Determine the [X, Y] coordinate at the center of the cell enclosing the given text.  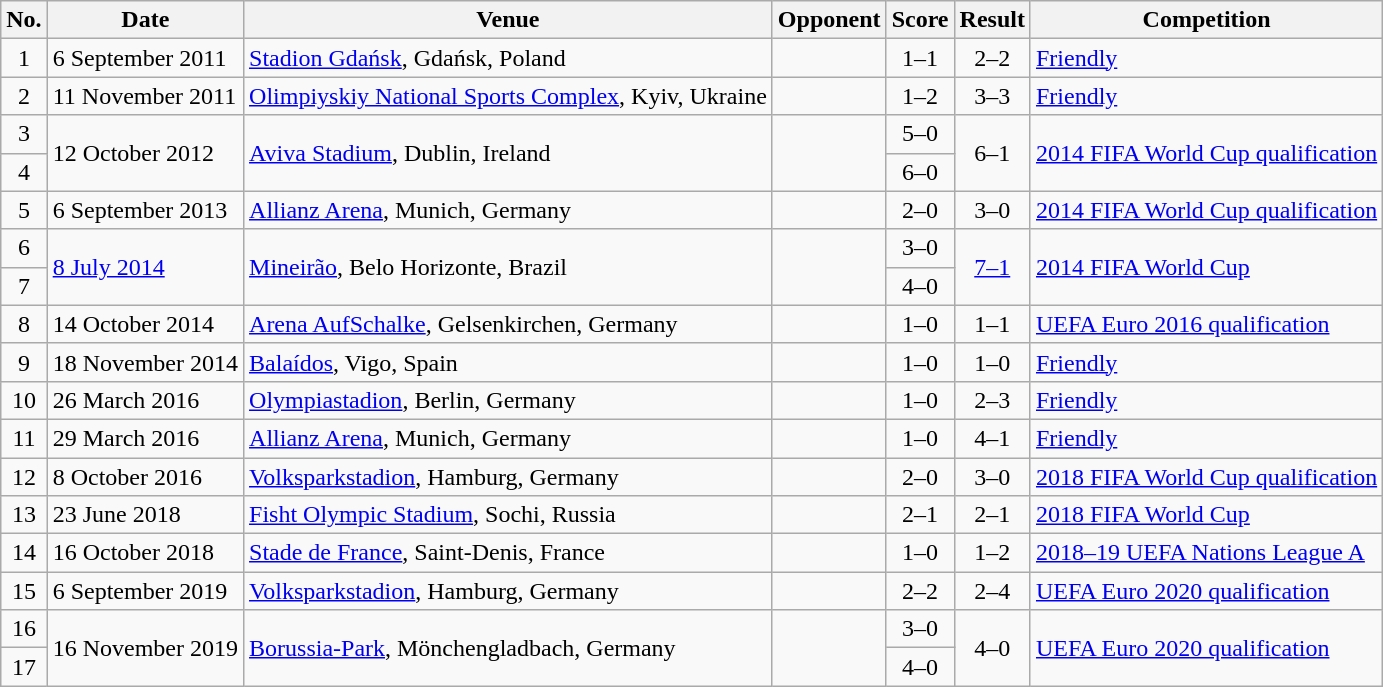
Olimpiyskiy National Sports Complex, Kyiv, Ukraine [508, 96]
8 October 2016 [145, 477]
7 [24, 286]
4–1 [992, 438]
2 [24, 96]
11 [24, 438]
14 [24, 553]
Balaídos, Vigo, Spain [508, 362]
Arena AufSchalke, Gelsenkirchen, Germany [508, 324]
6 September 2011 [145, 58]
Score [920, 20]
Opponent [829, 20]
10 [24, 400]
6 September 2019 [145, 591]
29 March 2016 [145, 438]
6–1 [992, 153]
13 [24, 515]
6–0 [920, 172]
Venue [508, 20]
12 [24, 477]
12 October 2012 [145, 153]
Stade de France, Saint-Denis, France [508, 553]
Olympiastadion, Berlin, Germany [508, 400]
11 November 2011 [145, 96]
Borussia-Park, Mönchengladbach, Germany [508, 648]
Fisht Olympic Stadium, Sochi, Russia [508, 515]
17 [24, 667]
2018–19 UEFA Nations League A [1206, 553]
16 October 2018 [145, 553]
8 [24, 324]
1 [24, 58]
5 [24, 210]
18 November 2014 [145, 362]
9 [24, 362]
Mineirão, Belo Horizonte, Brazil [508, 267]
Aviva Stadium, Dublin, Ireland [508, 153]
2–3 [992, 400]
2014 FIFA World Cup [1206, 267]
14 October 2014 [145, 324]
No. [24, 20]
Result [992, 20]
16 November 2019 [145, 648]
3 [24, 134]
Stadion Gdańsk, Gdańsk, Poland [508, 58]
5–0 [920, 134]
Date [145, 20]
4 [24, 172]
Competition [1206, 20]
15 [24, 591]
7–1 [992, 267]
6 [24, 248]
3–3 [992, 96]
8 July 2014 [145, 267]
16 [24, 629]
2018 FIFA World Cup qualification [1206, 477]
UEFA Euro 2016 qualification [1206, 324]
2018 FIFA World Cup [1206, 515]
26 March 2016 [145, 400]
23 June 2018 [145, 515]
2–4 [992, 591]
6 September 2013 [145, 210]
